Locate the cell with the specified text and output its (x, y) center coordinate. 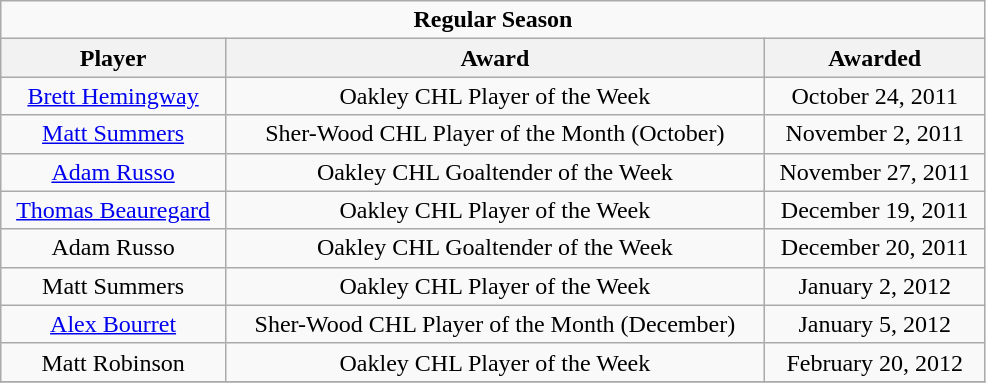
November 27, 2011 (874, 172)
December 20, 2011 (874, 248)
January 2, 2012 (874, 286)
Sher-Wood CHL Player of the Month (December) (494, 324)
January 5, 2012 (874, 324)
December 19, 2011 (874, 210)
Awarded (874, 58)
Regular Season (493, 20)
Matt Robinson (114, 362)
November 2, 2011 (874, 134)
October 24, 2011 (874, 96)
Award (494, 58)
February 20, 2012 (874, 362)
Alex Bourret (114, 324)
Brett Hemingway (114, 96)
Thomas Beauregard (114, 210)
Sher-Wood CHL Player of the Month (October) (494, 134)
Player (114, 58)
